Detect which cell encompasses the target text, then output its (X, Y) center coordinate. 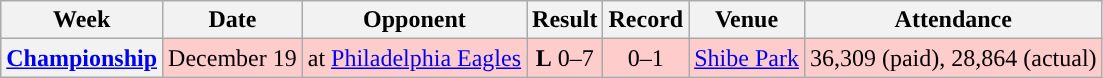
Week (82, 20)
Date (233, 20)
Record (646, 20)
Shibe Park (747, 58)
L 0–7 (565, 58)
December 19 (233, 58)
Attendance (953, 20)
0–1 (646, 58)
Venue (747, 20)
Opponent (414, 20)
Result (565, 20)
36,309 (paid), 28,864 (actual) (953, 58)
at Philadelphia Eagles (414, 58)
Championship (82, 58)
